Return (x, y) of the center of cell containing provided text 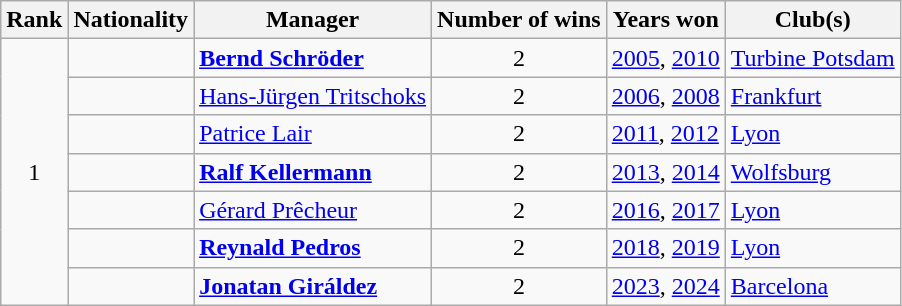
Hans-Jürgen Tritschoks (313, 96)
2006, 2008 (666, 96)
2018, 2019 (666, 248)
Ralf Kellermann (313, 172)
2023, 2024 (666, 286)
Patrice Lair (313, 134)
Rank (34, 20)
Number of wins (520, 20)
2011, 2012 (666, 134)
Club(s) (812, 20)
Turbine Potsdam (812, 58)
Gérard Prêcheur (313, 210)
Reynald Pedros (313, 248)
Wolfsburg (812, 172)
Manager (313, 20)
Jonatan Giráldez (313, 286)
Barcelona (812, 286)
1 (34, 172)
2005, 2010 (666, 58)
Frankfurt (812, 96)
Years won (666, 20)
2016, 2017 (666, 210)
2013, 2014 (666, 172)
Bernd Schröder (313, 58)
Nationality (131, 20)
